For the text-containing cell, return its midpoint in [x, y] coordinate format. 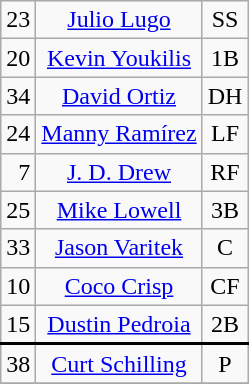
J. D. Drew [119, 172]
3B [225, 210]
10 [18, 286]
Mike Lowell [119, 210]
1B [225, 58]
34 [18, 96]
38 [18, 364]
Jason Varitek [119, 248]
Julio Lugo [119, 20]
20 [18, 58]
Dustin Pedroia [119, 324]
Curt Schilling [119, 364]
DH [225, 96]
David Ortiz [119, 96]
LF [225, 134]
C [225, 248]
2B [225, 324]
SS [225, 20]
Coco Crisp [119, 286]
RF [225, 172]
Kevin Youkilis [119, 58]
Manny Ramírez [119, 134]
15 [18, 324]
7 [18, 172]
25 [18, 210]
CF [225, 286]
33 [18, 248]
24 [18, 134]
23 [18, 20]
P [225, 364]
